Search for the cell housing the specified text and yield its [X, Y] center coordinate. 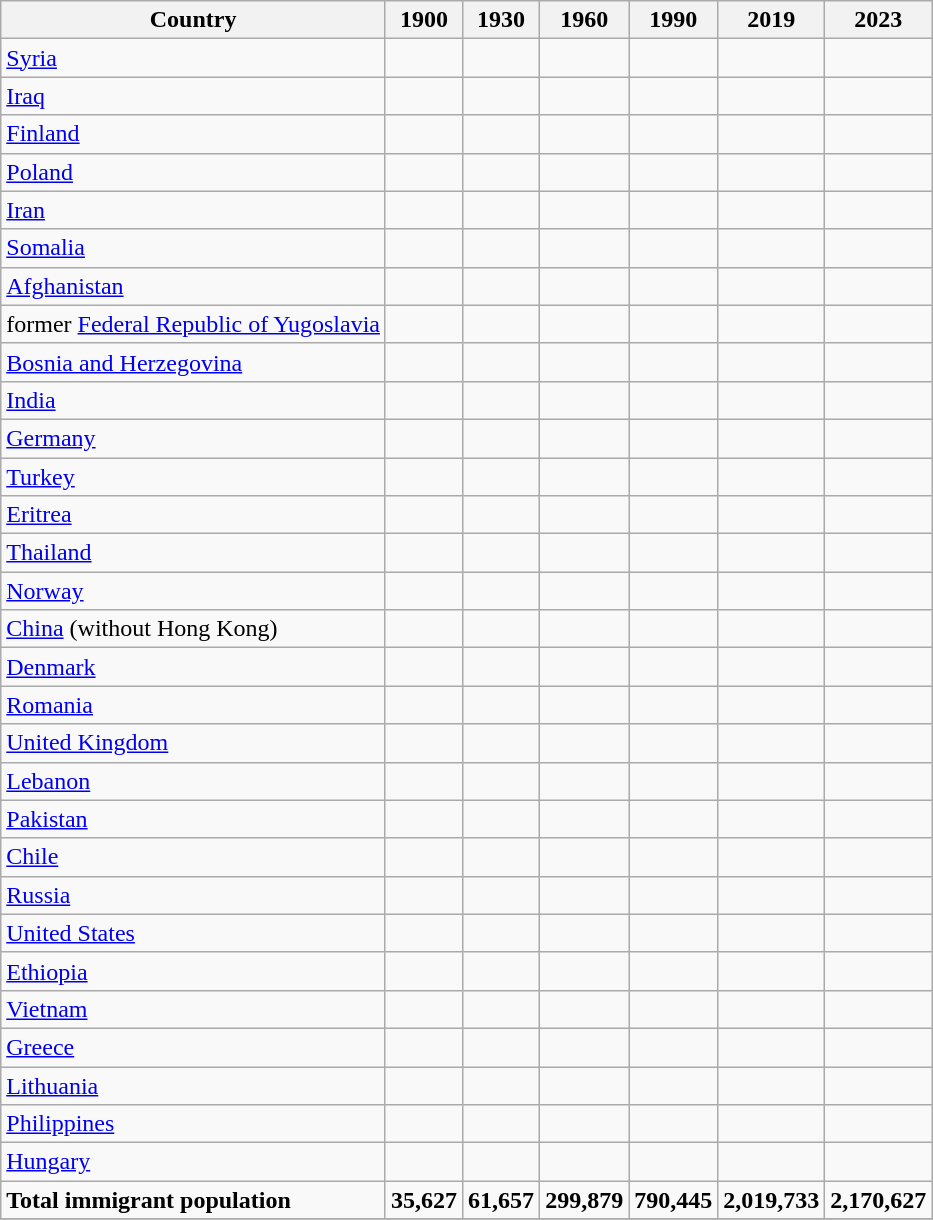
Thailand [194, 553]
Iran [194, 210]
Germany [194, 438]
2,019,733 [772, 1200]
United Kingdom [194, 743]
2019 [772, 20]
790,445 [674, 1200]
1930 [502, 20]
Lithuania [194, 1085]
Russia [194, 895]
Hungary [194, 1162]
Chile [194, 857]
Denmark [194, 667]
Country [194, 20]
Greece [194, 1047]
299,879 [584, 1200]
Syria [194, 58]
Philippines [194, 1124]
Bosnia and Herzegovina [194, 362]
Eritrea [194, 515]
Afghanistan [194, 286]
Iraq [194, 96]
former Federal Republic of Yugoslavia [194, 324]
Ethiopia [194, 971]
Lebanon [194, 781]
Poland [194, 172]
61,657 [502, 1200]
Vietnam [194, 1009]
Turkey [194, 477]
Total immigrant population [194, 1200]
1900 [424, 20]
United States [194, 933]
2,170,627 [878, 1200]
Norway [194, 591]
2023 [878, 20]
35,627 [424, 1200]
Somalia [194, 248]
1990 [674, 20]
Pakistan [194, 819]
1960 [584, 20]
Romania [194, 705]
India [194, 400]
Finland [194, 134]
China (without Hong Kong) [194, 629]
